Extract the (X, Y) coordinate from the center of the cell holding the provided text.  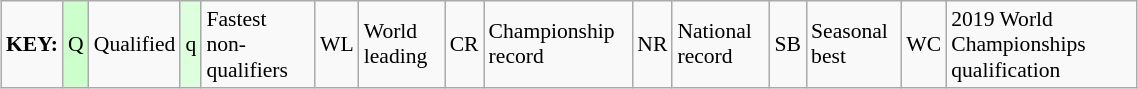
q (190, 44)
WC (924, 44)
KEY: (32, 44)
SB (788, 44)
WL (337, 44)
Seasonal best (854, 44)
Championship record (558, 44)
National record (720, 44)
World leading (402, 44)
Qualified (135, 44)
NR (652, 44)
2019 World Championships qualification (1042, 44)
Fastest non-qualifiers (258, 44)
Q (76, 44)
CR (464, 44)
